Search for the cell housing the specified text and yield its (x, y) center coordinate. 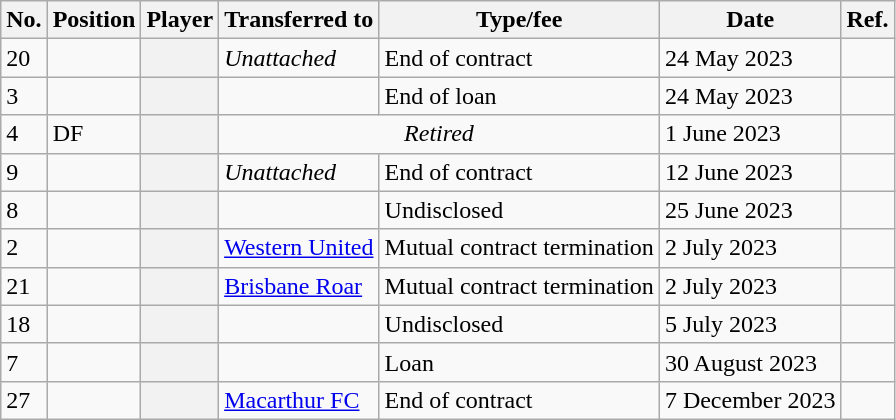
Western United (299, 248)
Brisbane Roar (299, 286)
21 (24, 286)
Type/fee (519, 20)
25 June 2023 (750, 210)
7 December 2023 (750, 400)
4 (24, 134)
30 August 2023 (750, 362)
7 (24, 362)
27 (24, 400)
Retired (440, 134)
DF (94, 134)
3 (24, 96)
Transferred to (299, 20)
9 (24, 172)
12 June 2023 (750, 172)
Position (94, 20)
Macarthur FC (299, 400)
No. (24, 20)
Loan (519, 362)
1 June 2023 (750, 134)
End of loan (519, 96)
2 (24, 248)
5 July 2023 (750, 324)
Player (180, 20)
18 (24, 324)
Date (750, 20)
20 (24, 58)
Ref. (868, 20)
8 (24, 210)
